Pinpoint the cell where the given text exists, returning its [X, Y] midpoint coordinate. 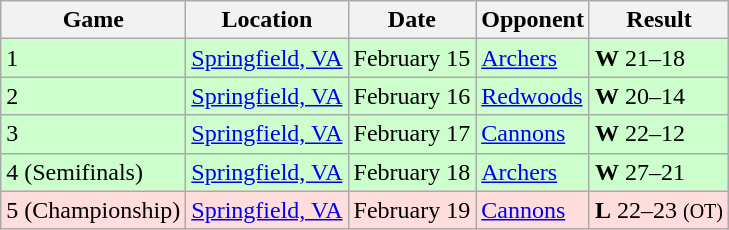
3 [94, 134]
Date [412, 20]
February 19 [412, 210]
2 [94, 96]
Result [658, 20]
February 16 [412, 96]
February 18 [412, 172]
Opponent [533, 20]
L 22–23 (OT) [658, 210]
February 17 [412, 134]
W 20–14 [658, 96]
Game [94, 20]
W 27–21 [658, 172]
Redwoods [533, 96]
Location [267, 20]
February 15 [412, 58]
1 [94, 58]
W 21–18 [658, 58]
W 22–12 [658, 134]
5 (Championship) [94, 210]
4 (Semifinals) [94, 172]
